Return [x, y] of the center of cell containing provided text 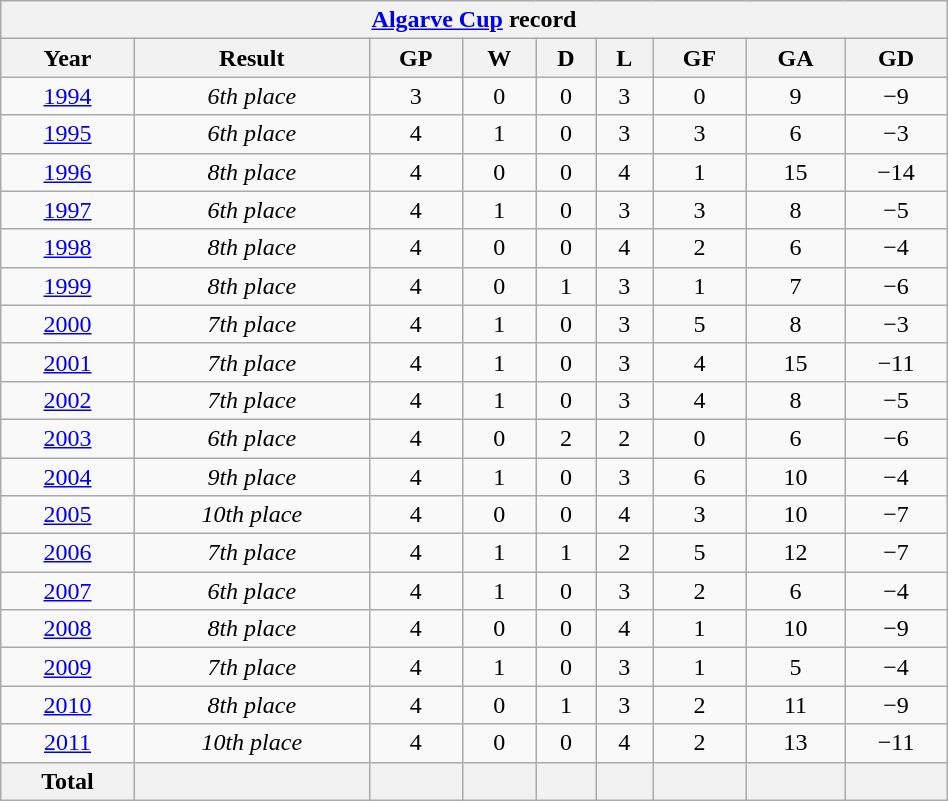
2008 [68, 629]
1996 [68, 172]
13 [796, 743]
12 [796, 553]
GF [700, 58]
2007 [68, 591]
9th place [252, 477]
Total [68, 781]
D [566, 58]
2004 [68, 477]
1997 [68, 210]
Result [252, 58]
2001 [68, 362]
W [499, 58]
1994 [68, 96]
−14 [896, 172]
2010 [68, 705]
2005 [68, 515]
2000 [68, 324]
2006 [68, 553]
2009 [68, 667]
Algarve Cup record [474, 20]
1999 [68, 286]
Year [68, 58]
2002 [68, 400]
GA [796, 58]
2011 [68, 743]
1998 [68, 248]
GD [896, 58]
11 [796, 705]
7 [796, 286]
9 [796, 96]
1995 [68, 134]
2003 [68, 438]
GP [416, 58]
L [624, 58]
